Return the (X, Y) coordinate for the center point of the cell that contains the specified text.  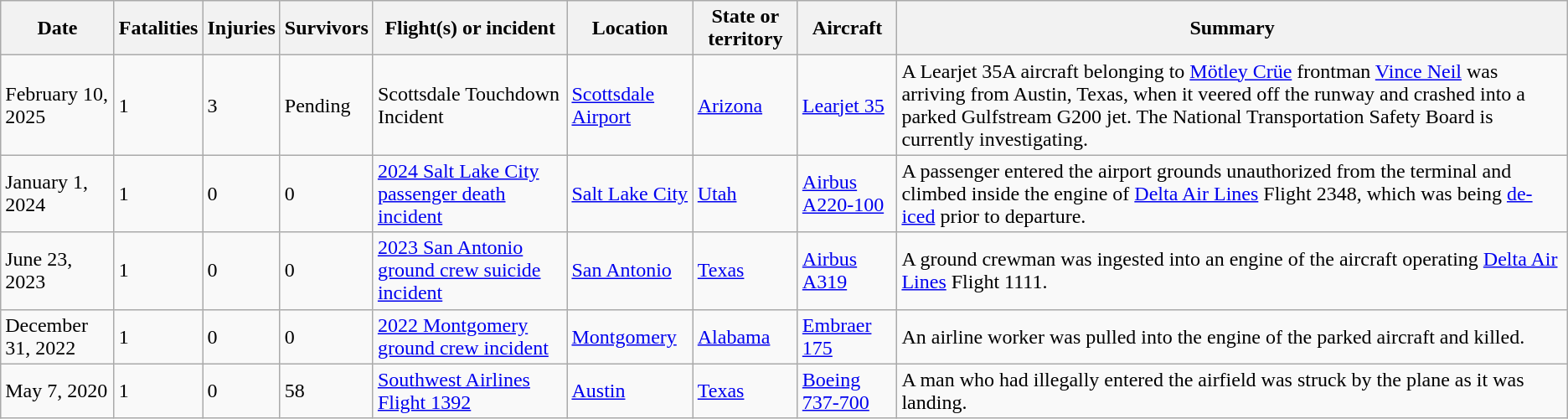
Learjet 35 (848, 106)
Salt Lake City (630, 194)
A man who had illegally entered the airfield was struck by the plane as it was landing. (1232, 391)
Fatalities (158, 28)
Alabama (745, 337)
Date (57, 28)
Pending (327, 106)
58 (327, 391)
December 31, 2022 (57, 337)
Austin (630, 391)
State or territory (745, 28)
A ground crewman was ingested into an engine of the aircraft operating Delta Air Lines Flight 1111. (1232, 271)
Aircraft (848, 28)
3 (241, 106)
Injuries (241, 28)
Scottsdale Touchdown Incident (470, 106)
Airbus A319 (848, 271)
Arizona (745, 106)
An airline worker was pulled into the engine of the parked aircraft and killed. (1232, 337)
Flight(s) or incident (470, 28)
Utah (745, 194)
2022 Montgomery ground crew incident (470, 337)
Survivors (327, 28)
2024 Salt Lake City passenger death incident (470, 194)
San Antonio (630, 271)
Southwest Airlines Flight 1392 (470, 391)
June 23, 2023 (57, 271)
February 10, 2025 (57, 106)
Embraer 175 (848, 337)
2023 San Antonio ground crew suicide incident (470, 271)
January 1, 2024 (57, 194)
Airbus A220-100 (848, 194)
Montgomery (630, 337)
Location (630, 28)
Scottsdale Airport (630, 106)
May 7, 2020 (57, 391)
Summary (1232, 28)
Boeing 737-700 (848, 391)
